Scan for the cell matching the given text and deliver its (x, y) coordinate at center. 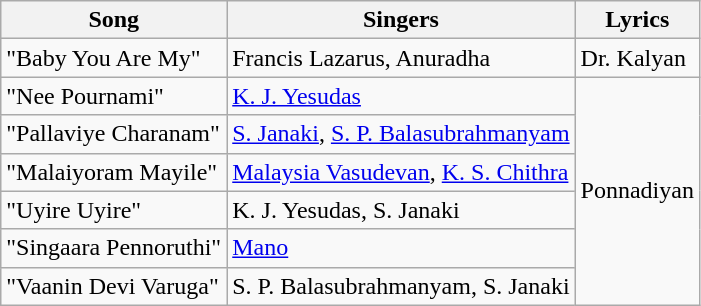
"Nee Pournami" (114, 96)
S. Janaki, S. P. Balasubrahmanyam (401, 134)
Lyrics (637, 20)
Mano (401, 248)
"Vaanin Devi Varuga" (114, 286)
Singers (401, 20)
"Pallaviye Charanam" (114, 134)
"Malaiyoram Mayile" (114, 172)
"Singaara Pennoruthi" (114, 248)
Ponnadiyan (637, 191)
K. J. Yesudas (401, 96)
K. J. Yesudas, S. Janaki (401, 210)
Francis Lazarus, Anuradha (401, 58)
S. P. Balasubrahmanyam, S. Janaki (401, 286)
Song (114, 20)
"Uyire Uyire" (114, 210)
"Baby You Are My" (114, 58)
Malaysia Vasudevan, K. S. Chithra (401, 172)
Dr. Kalyan (637, 58)
